From the cell containing the given text, extract its center point as [X, Y] coordinate. 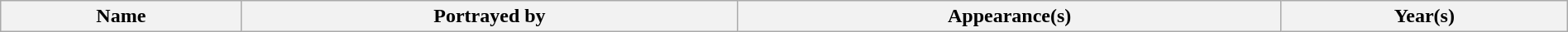
Name [121, 16]
Appearance(s) [1009, 16]
Year(s) [1424, 16]
Portrayed by [490, 16]
